From the cell containing the given text, extract its center point as (x, y) coordinate. 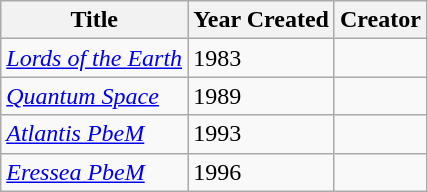
Quantum Space (94, 96)
Creator (380, 20)
Atlantis PbeM (94, 134)
Lords of the Earth (94, 58)
Title (94, 20)
Year Created (262, 20)
1996 (262, 172)
1983 (262, 58)
Eressea PbeM (94, 172)
1989 (262, 96)
1993 (262, 134)
